Pinpoint the cell where the given text exists, returning its (x, y) midpoint coordinate. 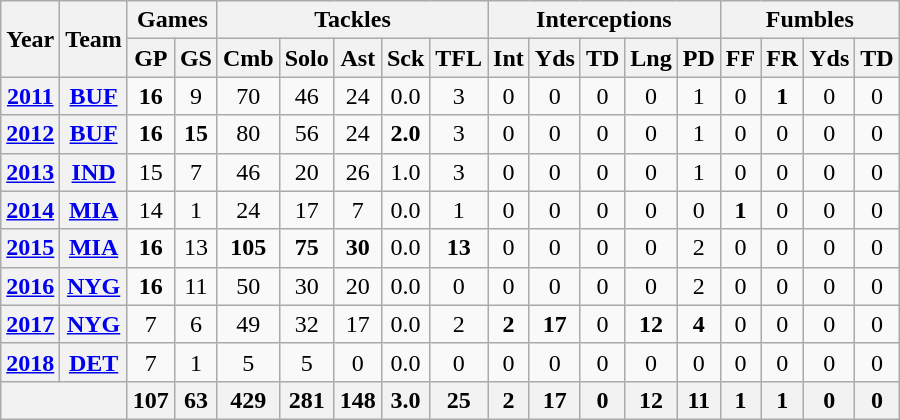
281 (306, 400)
2018 (30, 362)
75 (306, 248)
GS (196, 58)
1.0 (405, 172)
107 (150, 400)
25 (459, 400)
148 (358, 400)
Sck (405, 58)
DET (94, 362)
Year (30, 39)
6 (196, 324)
80 (248, 134)
Games (172, 20)
Tackles (352, 20)
3.0 (405, 400)
Interceptions (604, 20)
50 (248, 286)
2.0 (405, 134)
2011 (30, 96)
9 (196, 96)
GP (150, 58)
Ast (358, 58)
2013 (30, 172)
Solo (306, 58)
2014 (30, 210)
429 (248, 400)
IND (94, 172)
2016 (30, 286)
70 (248, 96)
Lng (651, 58)
2012 (30, 134)
63 (196, 400)
Fumbles (810, 20)
32 (306, 324)
Team (94, 39)
FR (782, 58)
Cmb (248, 58)
FF (740, 58)
2015 (30, 248)
TFL (459, 58)
PD (698, 58)
56 (306, 134)
105 (248, 248)
2017 (30, 324)
14 (150, 210)
Int (509, 58)
4 (698, 324)
49 (248, 324)
26 (358, 172)
